Locate the cell with the specified text and output its (x, y) center coordinate. 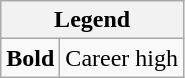
Career high (122, 58)
Bold (30, 58)
Legend (92, 20)
